Provide the [X, Y] coordinate of the cell's center where the given text is located.  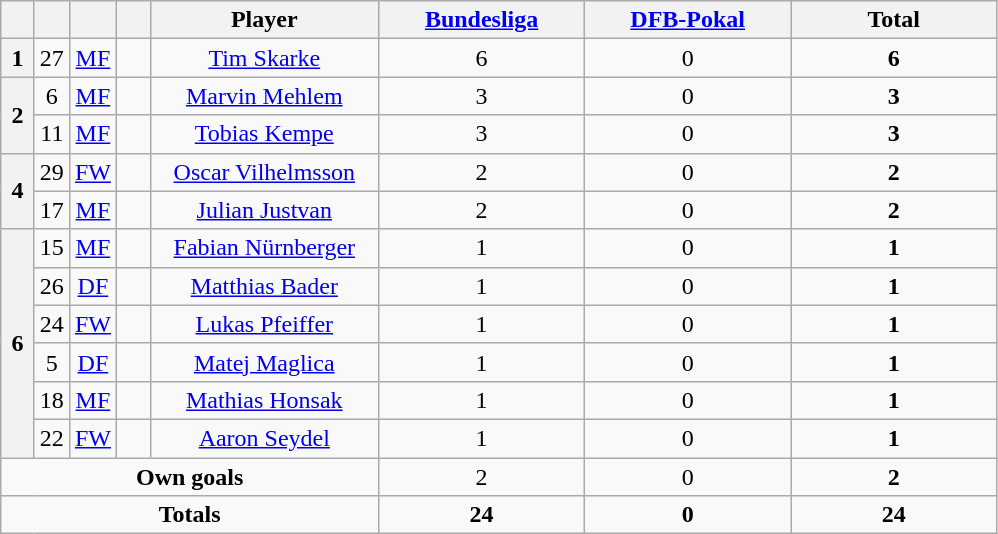
Own goals [190, 477]
Marvin Mehlem [264, 96]
Player [264, 20]
Fabian Nürnberger [264, 248]
18 [52, 400]
Tobias Kempe [264, 134]
5 [52, 362]
4 [18, 191]
15 [52, 248]
Tim Skarke [264, 58]
22 [52, 438]
17 [52, 210]
27 [52, 58]
Julian Justvan [264, 210]
Mathias Honsak [264, 400]
Aaron Seydel [264, 438]
29 [52, 172]
Matthias Bader [264, 286]
Lukas Pfeiffer [264, 324]
DFB-Pokal [688, 20]
Bundesliga [482, 20]
Oscar Vilhelmsson [264, 172]
Matej Maglica [264, 362]
Total [894, 20]
Totals [190, 515]
11 [52, 134]
26 [52, 286]
